Pinpoint the cell where the given text exists, returning its [X, Y] midpoint coordinate. 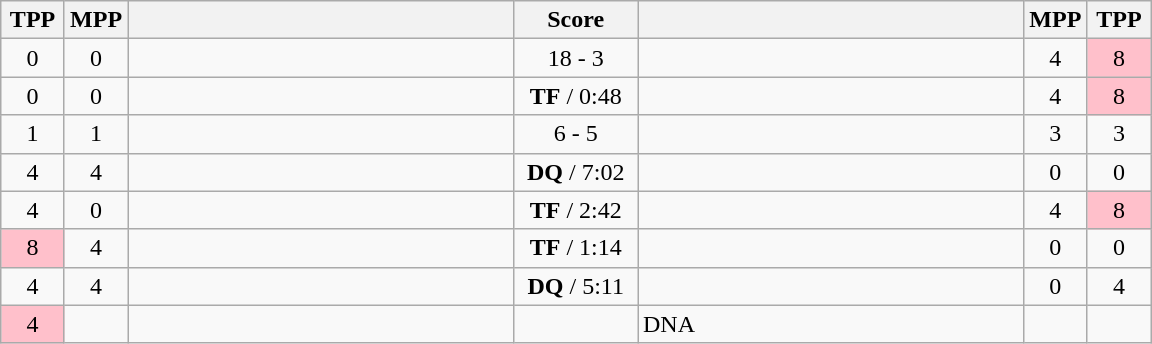
18 - 3 [576, 58]
DQ / 7:02 [576, 172]
TF / 0:48 [576, 96]
Score [576, 20]
DNA [831, 324]
TF / 2:42 [576, 210]
DQ / 5:11 [576, 286]
6 - 5 [576, 134]
TF / 1:14 [576, 248]
